Provide the [x, y] coordinate of the cell's center where the given text is located.  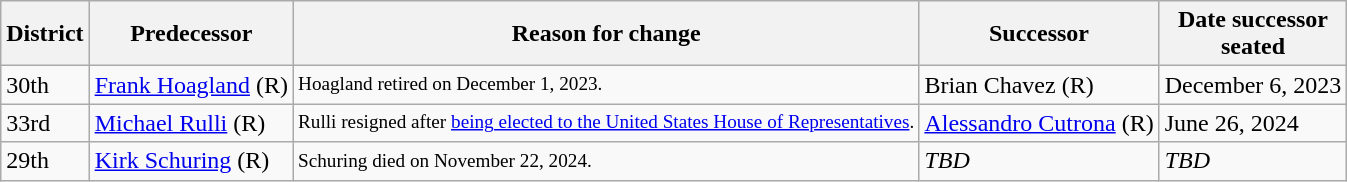
33rd [45, 123]
Rulli resigned after being elected to the United States House of Representatives. [606, 123]
Michael Rulli (R) [191, 123]
Date successorseated [1253, 34]
Hoagland retired on December 1, 2023. [606, 85]
Brian Chavez (R) [1039, 85]
December 6, 2023 [1253, 85]
Kirk Schuring (R) [191, 161]
Frank Hoagland (R) [191, 85]
Reason for change [606, 34]
29th [45, 161]
Alessandro Cutrona (R) [1039, 123]
District [45, 34]
Schuring died on November 22, 2024. [606, 161]
Successor [1039, 34]
Predecessor [191, 34]
June 26, 2024 [1253, 123]
30th [45, 85]
